Determine the (X, Y) coordinate at the center of the cell enclosing the given text.  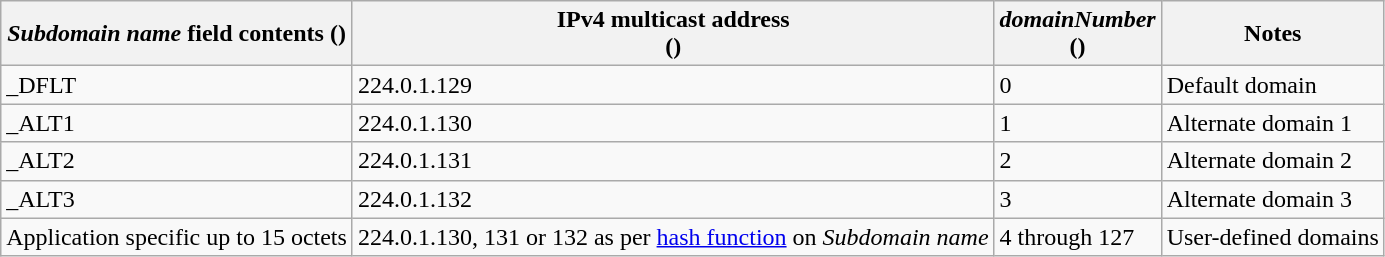
224.0.1.132 (673, 199)
1 (1078, 123)
2 (1078, 161)
IPv4 multicast address() (673, 34)
User-defined domains (1272, 237)
Application specific up to 15 octets (177, 237)
3 (1078, 199)
224.0.1.130 (673, 123)
Subdomain name field contents () (177, 34)
_ALT3 (177, 199)
Default domain (1272, 85)
Alternate domain 3 (1272, 199)
224.0.1.130, 131 or 132 as per hash function on Subdomain name (673, 237)
224.0.1.131 (673, 161)
4 through 127 (1078, 237)
Notes (1272, 34)
0 (1078, 85)
Alternate domain 1 (1272, 123)
_ALT2 (177, 161)
224.0.1.129 (673, 85)
domainNumber() (1078, 34)
Alternate domain 2 (1272, 161)
_ALT1 (177, 123)
_DFLT (177, 85)
